Provide the [x, y] coordinate of the cell's center where the given text is located.  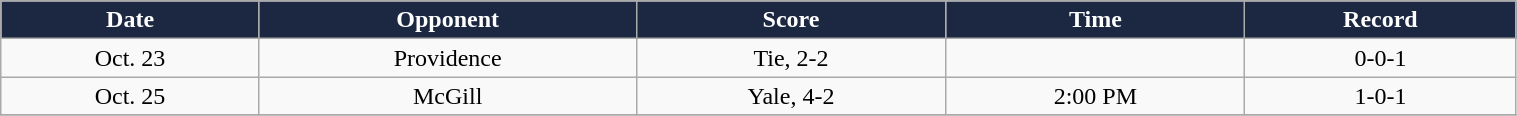
1-0-1 [1380, 96]
Record [1380, 20]
0-0-1 [1380, 58]
Date [130, 20]
Oct. 23 [130, 58]
Oct. 25 [130, 96]
Time [1096, 20]
Score [791, 20]
McGill [448, 96]
Opponent [448, 20]
Tie, 2-2 [791, 58]
Providence [448, 58]
2:00 PM [1096, 96]
Yale, 4-2 [791, 96]
